Locate the cell with the specified text and output its [x, y] center coordinate. 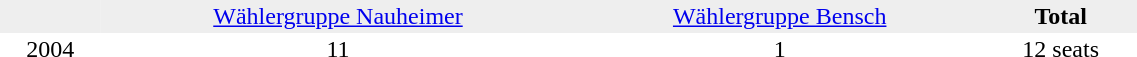
Wählergruppe Nauheimer [338, 16]
Wählergruppe Bensch [780, 16]
